From the cell containing the given text, extract its center point as (x, y) coordinate. 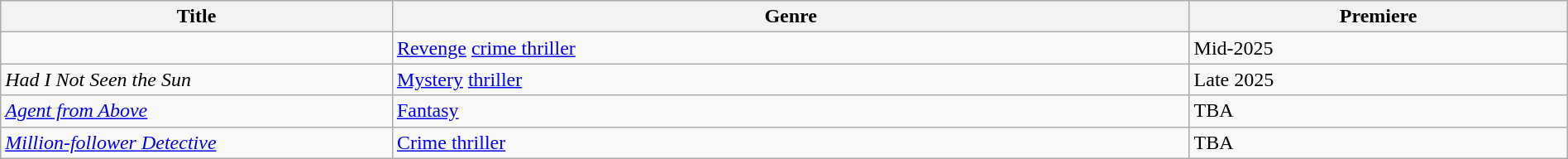
Revenge crime thriller (791, 48)
Crime thriller (791, 142)
Late 2025 (1378, 79)
Title (197, 17)
Million-follower Detective (197, 142)
Agent from Above (197, 111)
Had I Not Seen the Sun (197, 79)
Fantasy (791, 111)
Premiere (1378, 17)
Mystery thriller (791, 79)
Mid-2025 (1378, 48)
Genre (791, 17)
